Return the (x, y) coordinate for the center point of the cell that contains the specified text.  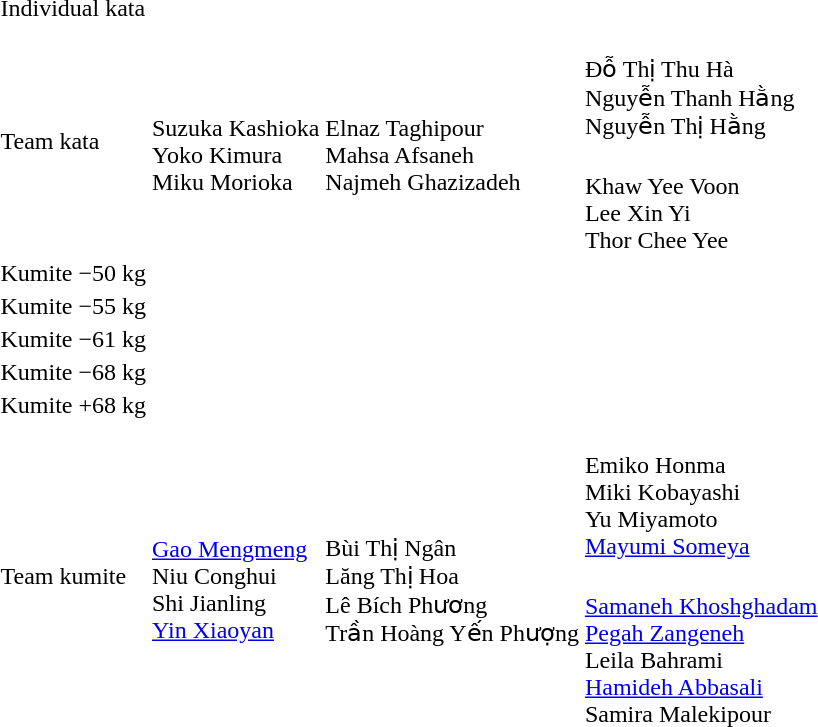
Suzuka KashiokaYoko KimuraMiku Morioka (236, 141)
Elnaz TaghipourMahsa AfsanehNajmeh Ghazizadeh (452, 141)
